Output the (X, Y) coordinate of the center of the cell containing the given text.  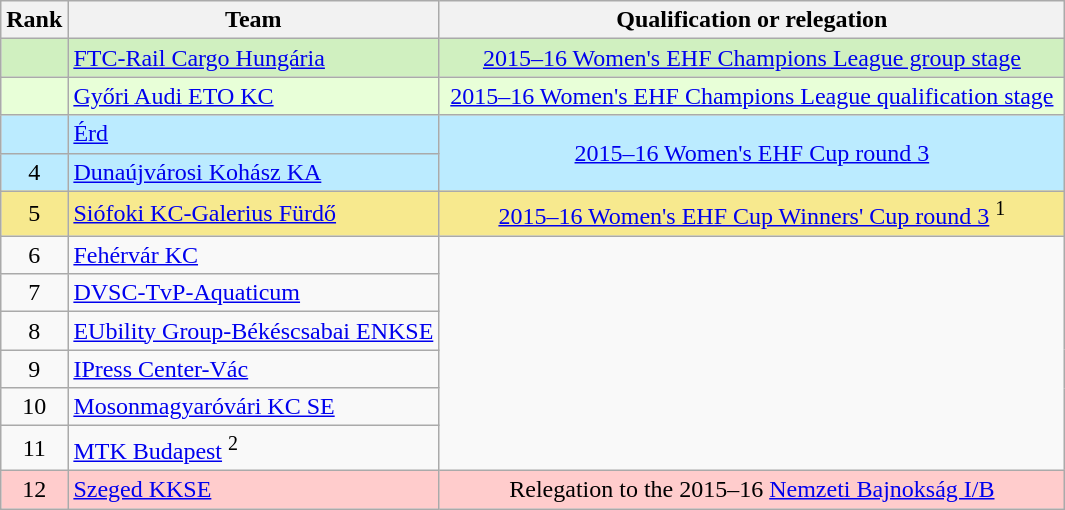
MTK Budapest 2 (254, 448)
8 (34, 331)
Relegation to the 2015–16 Nemzeti Bajnokság I/B (752, 489)
Szeged KKSE (254, 489)
2015–16 Women's EHF Cup Winners' Cup round 3 1 (752, 214)
Mosonmagyaróvári KC SE (254, 407)
DVSC-TvP-Aquaticum (254, 293)
11 (34, 448)
6 (34, 255)
Fehérvár KC (254, 255)
5 (34, 214)
Dunaújvárosi Kohász KA (254, 172)
2015–16 Women's EHF Champions League qualification stage (752, 96)
Siófoki KC-Galerius Fürdő (254, 214)
12 (34, 489)
FTC-Rail Cargo Hungária (254, 58)
Qualification or relegation (752, 20)
Team (254, 20)
2015–16 Women's EHF Cup round 3 (752, 153)
9 (34, 369)
Érd (254, 134)
IPress Center-Vác (254, 369)
4 (34, 172)
Rank (34, 20)
7 (34, 293)
EUbility Group-Békéscsabai ENKSE (254, 331)
10 (34, 407)
Győri Audi ETO KC (254, 96)
2015–16 Women's EHF Champions League group stage (752, 58)
